Search for the cell housing the specified text and yield its (X, Y) center coordinate. 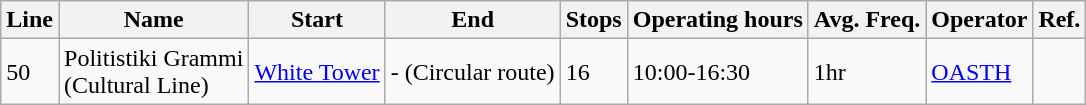
Name (153, 20)
10:00-16:30 (718, 72)
Avg. Freq. (866, 20)
Stops (594, 20)
White Tower (317, 72)
Line (30, 20)
Politistiki Grammi(Cultural Line) (153, 72)
Ref. (1060, 20)
OASTH (980, 72)
- (Circular route) (472, 72)
End (472, 20)
Start (317, 20)
16 (594, 72)
Operating hours (718, 20)
1hr (866, 72)
50 (30, 72)
Operator (980, 20)
